Identify which cell holds the provided text, then report its [X, Y] central coordinate. 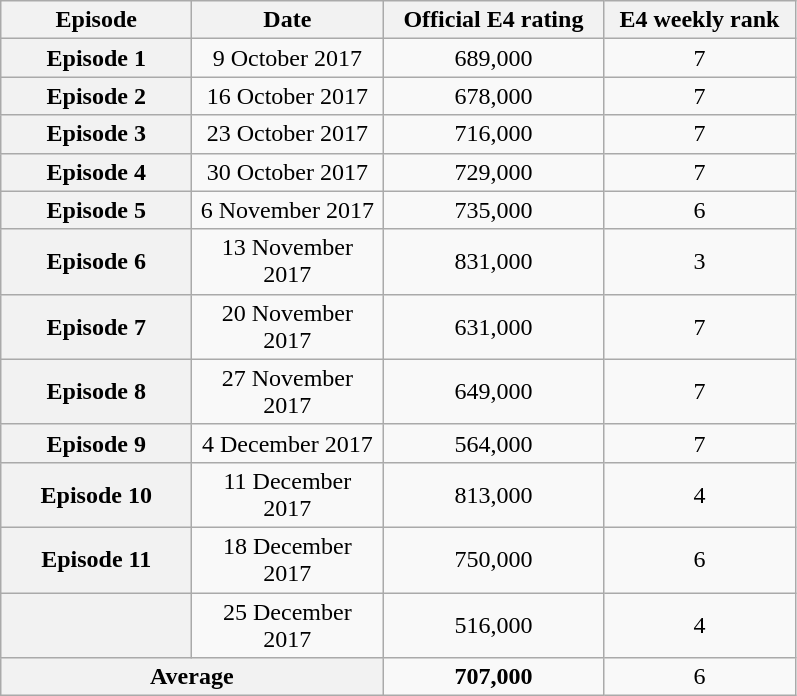
20 November 2017 [288, 326]
Episode 10 [96, 494]
813,000 [494, 494]
Episode 3 [96, 134]
729,000 [494, 172]
Episode 5 [96, 210]
Episode 9 [96, 443]
Episode [96, 20]
631,000 [494, 326]
Episode 4 [96, 172]
678,000 [494, 96]
E4 weekly rank [700, 20]
Episode 7 [96, 326]
13 November 2017 [288, 262]
18 December 2017 [288, 560]
Date [288, 20]
Episode 6 [96, 262]
707,000 [494, 677]
27 November 2017 [288, 392]
16 October 2017 [288, 96]
Episode 11 [96, 560]
Official E4 rating [494, 20]
25 December 2017 [288, 624]
Episode 2 [96, 96]
831,000 [494, 262]
Episode 1 [96, 58]
Episode 8 [96, 392]
716,000 [494, 134]
564,000 [494, 443]
Average [192, 677]
649,000 [494, 392]
4 December 2017 [288, 443]
750,000 [494, 560]
735,000 [494, 210]
11 December 2017 [288, 494]
3 [700, 262]
6 November 2017 [288, 210]
23 October 2017 [288, 134]
30 October 2017 [288, 172]
516,000 [494, 624]
689,000 [494, 58]
9 October 2017 [288, 58]
